Extract the [X, Y] coordinate from the center of the cell holding the provided text.  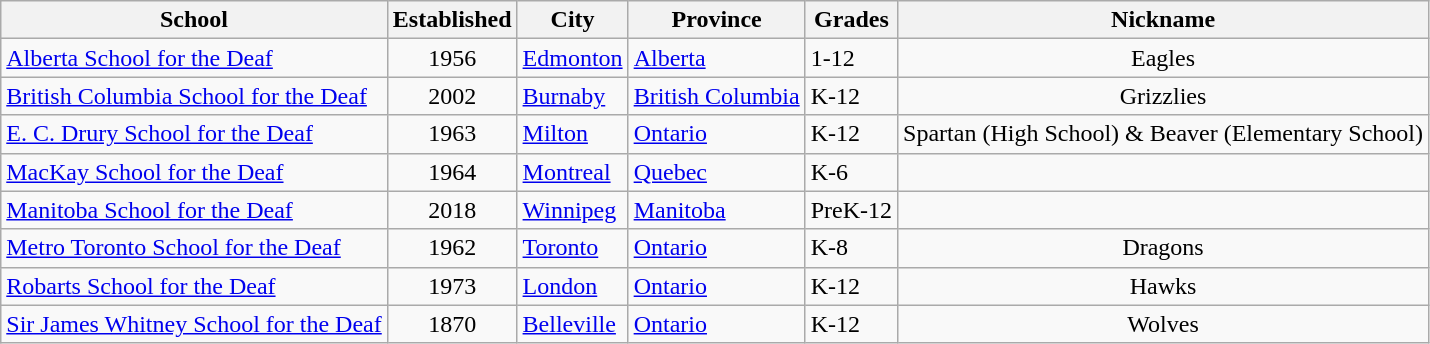
1870 [452, 324]
1963 [452, 134]
Sir James Whitney School for the Deaf [194, 324]
2002 [452, 96]
Grizzlies [1164, 96]
1-12 [851, 58]
City [572, 20]
K-6 [851, 172]
Established [452, 20]
Edmonton [572, 58]
Alberta School for the Deaf [194, 58]
Belleville [572, 324]
British Columbia School for the Deaf [194, 96]
British Columbia [716, 96]
Province [716, 20]
Grades [851, 20]
Nickname [1164, 20]
Alberta [716, 58]
MacKay School for the Deaf [194, 172]
Toronto [572, 248]
1956 [452, 58]
Manitoba School for the Deaf [194, 210]
Quebec [716, 172]
Eagles [1164, 58]
E. C. Drury School for the Deaf [194, 134]
Burnaby [572, 96]
Winnipeg [572, 210]
Manitoba [716, 210]
Metro Toronto School for the Deaf [194, 248]
K-8 [851, 248]
Dragons [1164, 248]
Wolves [1164, 324]
Milton [572, 134]
School [194, 20]
PreK-12 [851, 210]
1964 [452, 172]
Robarts School for the Deaf [194, 286]
1962 [452, 248]
2018 [452, 210]
1973 [452, 286]
Spartan (High School) & Beaver (Elementary School) [1164, 134]
Hawks [1164, 286]
Montreal [572, 172]
London [572, 286]
